From the cell containing the given text, extract its center point as [x, y] coordinate. 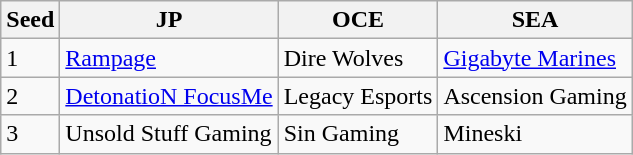
JP [169, 20]
3 [30, 134]
Gigabyte Marines [535, 58]
Sin Gaming [358, 134]
1 [30, 58]
Mineski [535, 134]
2 [30, 96]
Unsold Stuff Gaming [169, 134]
Ascension Gaming [535, 96]
Seed [30, 20]
DetonatioN FocusMe [169, 96]
Legacy Esports [358, 96]
OCE [358, 20]
Rampage [169, 58]
SEA [535, 20]
Dire Wolves [358, 58]
